Locate the cell with the specified text and output its [x, y] center coordinate. 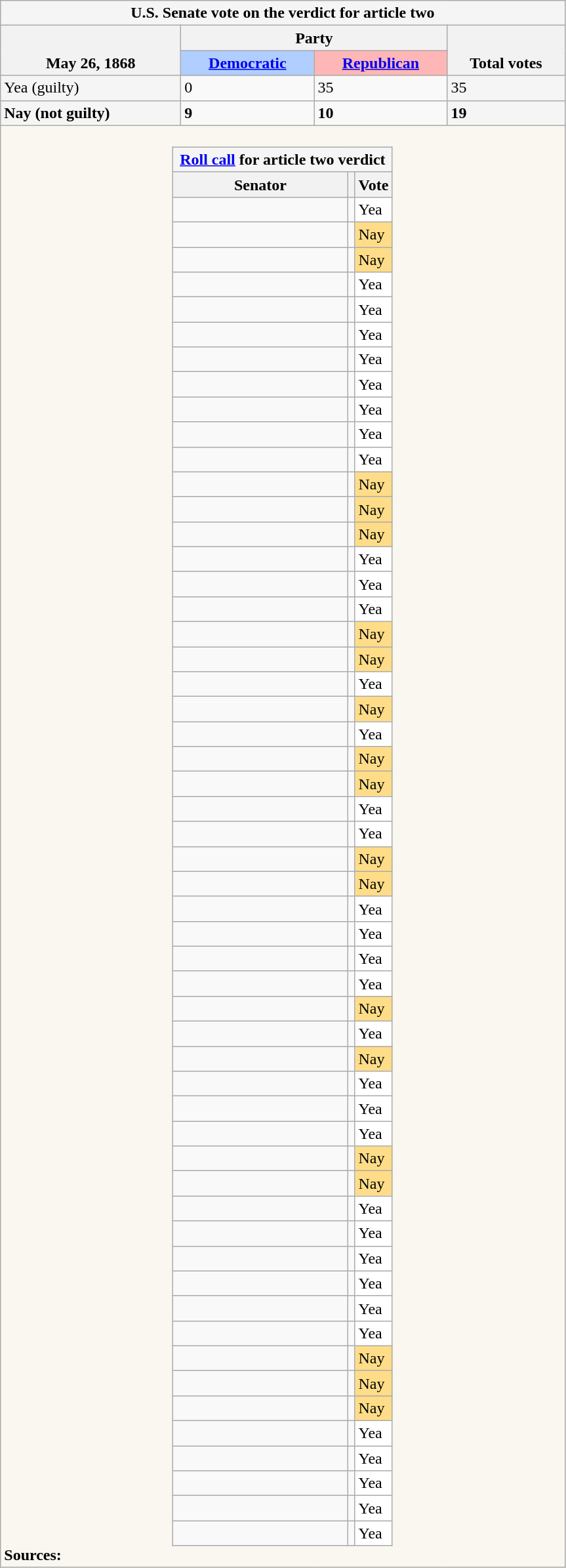
Total votes [506, 51]
U.S. Senate vote on the verdict for article two [283, 13]
May 26, 1868 [91, 51]
Vote [374, 184]
19 [506, 113]
Party [314, 38]
9 [248, 113]
0 [248, 88]
Roll call for article two verdict [283, 159]
Nay (not guilty) [91, 113]
Republican [380, 63]
Democratic [248, 63]
Senator [260, 184]
10 [380, 113]
Yea (guilty) [91, 88]
